Determine the [X, Y] coordinate at the center of the cell enclosing the given text.  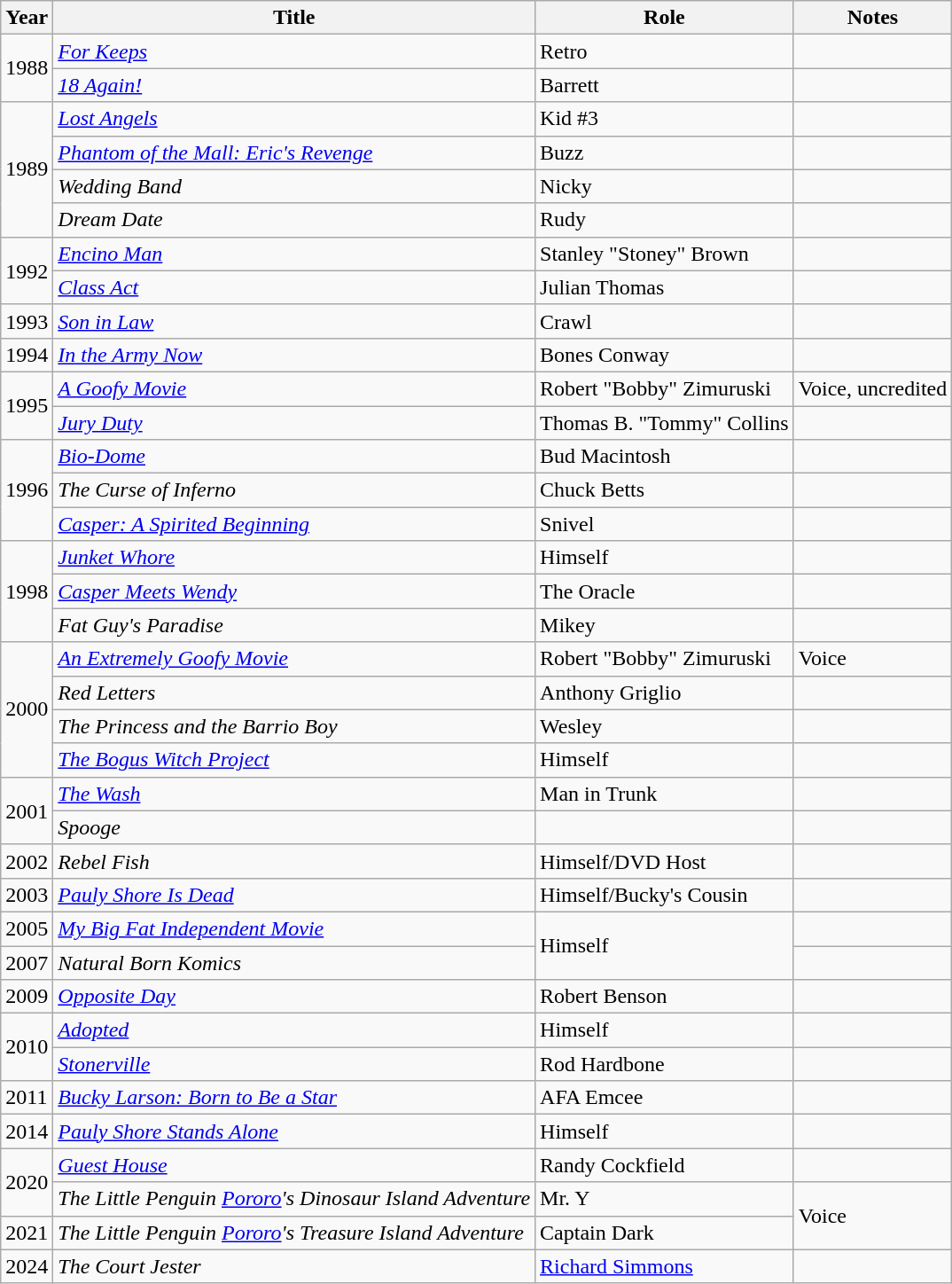
1992 [27, 270]
Wesley [665, 726]
Pauly Shore Is Dead [294, 895]
2007 [27, 962]
Lost Angels [294, 119]
Notes [872, 18]
Encino Man [294, 254]
Adopted [294, 1030]
In the Army Now [294, 355]
Mikey [665, 625]
Natural Born Komics [294, 962]
Year [27, 18]
An Extremely Goofy Movie [294, 659]
1996 [27, 490]
1993 [27, 321]
Voice, uncredited [872, 388]
2002 [27, 861]
Casper Meets Wendy [294, 591]
Buzz [665, 153]
Bio-Dome [294, 457]
Rebel Fish [294, 861]
Wedding Band [294, 186]
The Princess and the Barrio Boy [294, 726]
Guest House [294, 1165]
2000 [27, 709]
1998 [27, 591]
Fat Guy's Paradise [294, 625]
Randy Cockfield [665, 1165]
My Big Fat Independent Movie [294, 928]
Captain Dark [665, 1233]
The Little Penguin Pororo's Dinosaur Island Adventure [294, 1199]
Pauly Shore Stands Alone [294, 1131]
Rudy [665, 220]
Himself/DVD Host [665, 861]
Julian Thomas [665, 287]
Bucky Larson: Born to Be a Star [294, 1098]
2020 [27, 1182]
Jury Duty [294, 423]
The Oracle [665, 591]
2014 [27, 1131]
1994 [27, 355]
2001 [27, 810]
Robert Benson [665, 997]
Spooge [294, 827]
Son in Law [294, 321]
Richard Simmons [665, 1266]
Crawl [665, 321]
2010 [27, 1047]
Man in Trunk [665, 794]
The Wash [294, 794]
1988 [27, 68]
The Little Penguin Pororo's Treasure Island Adventure [294, 1233]
Bones Conway [665, 355]
Himself/Bucky's Cousin [665, 895]
The Court Jester [294, 1266]
Rod Hardbone [665, 1064]
2021 [27, 1233]
Role [665, 18]
Dream Date [294, 220]
Barrett [665, 85]
Anthony Griglio [665, 693]
Mr. Y [665, 1199]
Kid #3 [665, 119]
Snivel [665, 524]
Junket Whore [294, 558]
Class Act [294, 287]
1989 [27, 169]
Bud Macintosh [665, 457]
2009 [27, 997]
1995 [27, 405]
Stonerville [294, 1064]
18 Again! [294, 85]
Chuck Betts [665, 490]
Title [294, 18]
2011 [27, 1098]
A Goofy Movie [294, 388]
The Curse of Inferno [294, 490]
2003 [27, 895]
2005 [27, 928]
Casper: A Spirited Beginning [294, 524]
Stanley "Stoney" Brown [665, 254]
AFA Emcee [665, 1098]
Opposite Day [294, 997]
For Keeps [294, 51]
Retro [665, 51]
2024 [27, 1266]
Thomas B. "Tommy" Collins [665, 423]
Nicky [665, 186]
Phantom of the Mall: Eric's Revenge [294, 153]
The Bogus Witch Project [294, 760]
Red Letters [294, 693]
